Locate the cell with the specified text and output its (X, Y) center coordinate. 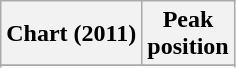
Chart (2011) (72, 34)
Peakposition (188, 34)
